Locate the cell with the specified text and output its [x, y] center coordinate. 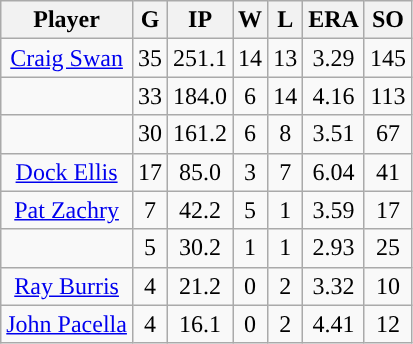
161.2 [200, 134]
21.2 [200, 286]
35 [150, 58]
Pat Zachry [67, 210]
Dock Ellis [67, 172]
3.51 [334, 134]
12 [388, 324]
10 [388, 286]
4.41 [334, 324]
L [286, 20]
Craig Swan [67, 58]
Player [67, 20]
2.93 [334, 248]
G [150, 20]
16.1 [200, 324]
85.0 [200, 172]
33 [150, 96]
8 [286, 134]
6.04 [334, 172]
IP [200, 20]
3 [250, 172]
25 [388, 248]
ERA [334, 20]
30.2 [200, 248]
13 [286, 58]
W [250, 20]
145 [388, 58]
3.29 [334, 58]
Ray Burris [67, 286]
41 [388, 172]
30 [150, 134]
John Pacella [67, 324]
113 [388, 96]
4.16 [334, 96]
42.2 [200, 210]
3.59 [334, 210]
251.1 [200, 58]
SO [388, 20]
3.32 [334, 286]
184.0 [200, 96]
67 [388, 134]
